Provide the [x, y] coordinate of the cell's center where the given text is located.  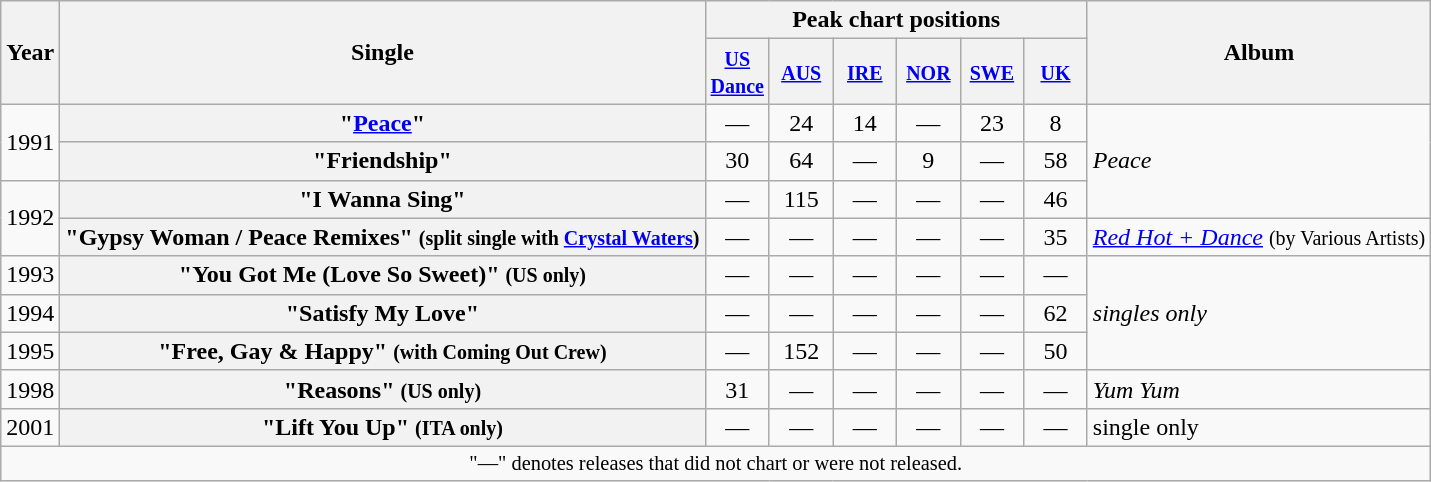
singles only [1258, 313]
46 [1056, 199]
50 [1056, 351]
Peak chart positions [896, 20]
single only [1258, 427]
24 [801, 123]
1998 [30, 389]
1992 [30, 218]
"Satisfy My Love" [382, 313]
35 [1056, 237]
1993 [30, 275]
62 [1056, 313]
AUS [801, 72]
"Free, Gay & Happy" (with Coming Out Crew) [382, 351]
23 [992, 123]
Yum Yum [1258, 389]
14 [865, 123]
8 [1056, 123]
Red Hot + Dance (by Various Artists) [1258, 237]
2001 [30, 427]
31 [737, 389]
UK [1056, 72]
"—" denotes releases that did not chart or were not released. [716, 463]
"Friendship" [382, 161]
58 [1056, 161]
Peace [1258, 161]
"I Wanna Sing" [382, 199]
"Lift You Up" (ITA only) [382, 427]
9 [929, 161]
64 [801, 161]
1991 [30, 142]
"Peace" [382, 123]
"Reasons" (US only) [382, 389]
30 [737, 161]
Album [1258, 52]
1994 [30, 313]
152 [801, 351]
"Gypsy Woman / Peace Remixes" (split single with Crystal Waters) [382, 237]
115 [801, 199]
US Dance [737, 72]
1995 [30, 351]
Single [382, 52]
IRE [865, 72]
NOR [929, 72]
Year [30, 52]
SWE [992, 72]
"You Got Me (Love So Sweet)" (US only) [382, 275]
